Find where the given text appears and provide that cell's center as (X, Y) coordinate. 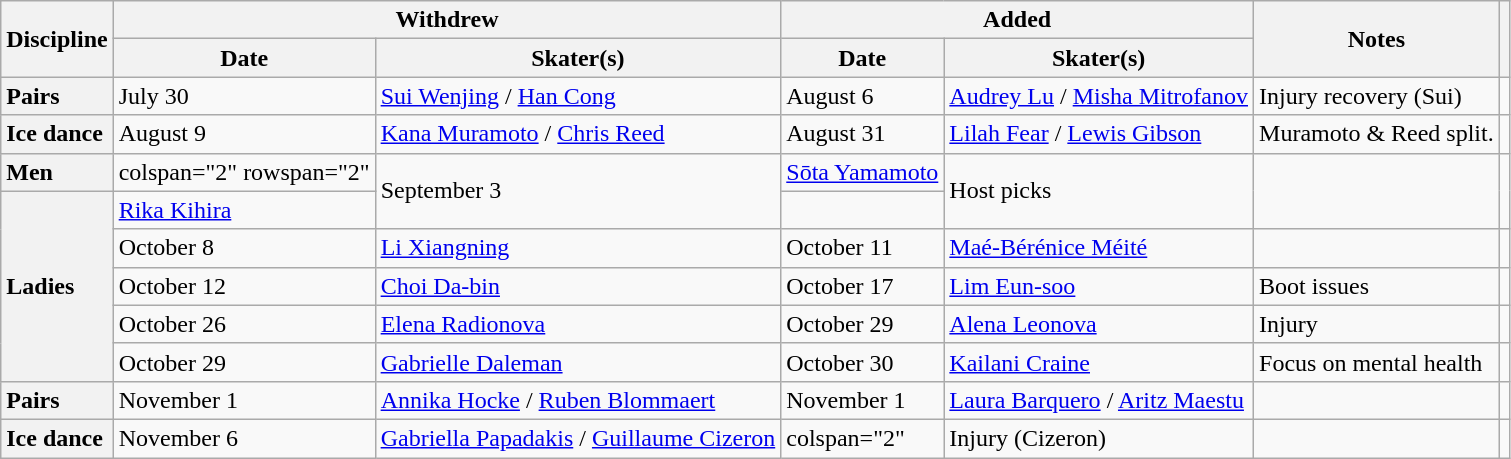
Gabrielle Daleman (578, 362)
Audrey Lu / Misha Mitrofanov (1099, 96)
Rika Kihira (244, 210)
Injury (Cizeron) (1099, 438)
August 9 (244, 134)
Injury recovery (Sui) (1377, 96)
October 11 (862, 248)
October 12 (244, 286)
Injury (1377, 324)
Sui Wenjing / Han Cong (578, 96)
Sōta Yamamoto (862, 172)
November 6 (244, 438)
Li Xiangning (578, 248)
Withdrew (447, 20)
Notes (1377, 39)
Gabriella Papadakis / Guillaume Cizeron (578, 438)
Host picks (1099, 191)
August 31 (862, 134)
October 8 (244, 248)
colspan="2" (862, 438)
Elena Radionova (578, 324)
July 30 (244, 96)
Alena Leonova (1099, 324)
August 6 (862, 96)
Choi Da-bin (578, 286)
Annika Hocke / Ruben Blommaert (578, 400)
Kailani Craine (1099, 362)
Laura Barquero / Aritz Maestu (1099, 400)
Focus on mental health (1377, 362)
Men (57, 172)
September 3 (578, 191)
October 26 (244, 324)
October 17 (862, 286)
Lilah Fear / Lewis Gibson (1099, 134)
Kana Muramoto / Chris Reed (578, 134)
Ladies (57, 286)
Maé-Bérénice Méité (1099, 248)
Boot issues (1377, 286)
Muramoto & Reed split. (1377, 134)
colspan="2" rowspan="2" (244, 172)
Lim Eun-soo (1099, 286)
Discipline (57, 39)
Added (1018, 20)
October 30 (862, 362)
